Detect which cell encompasses the target text, then output its [x, y] center coordinate. 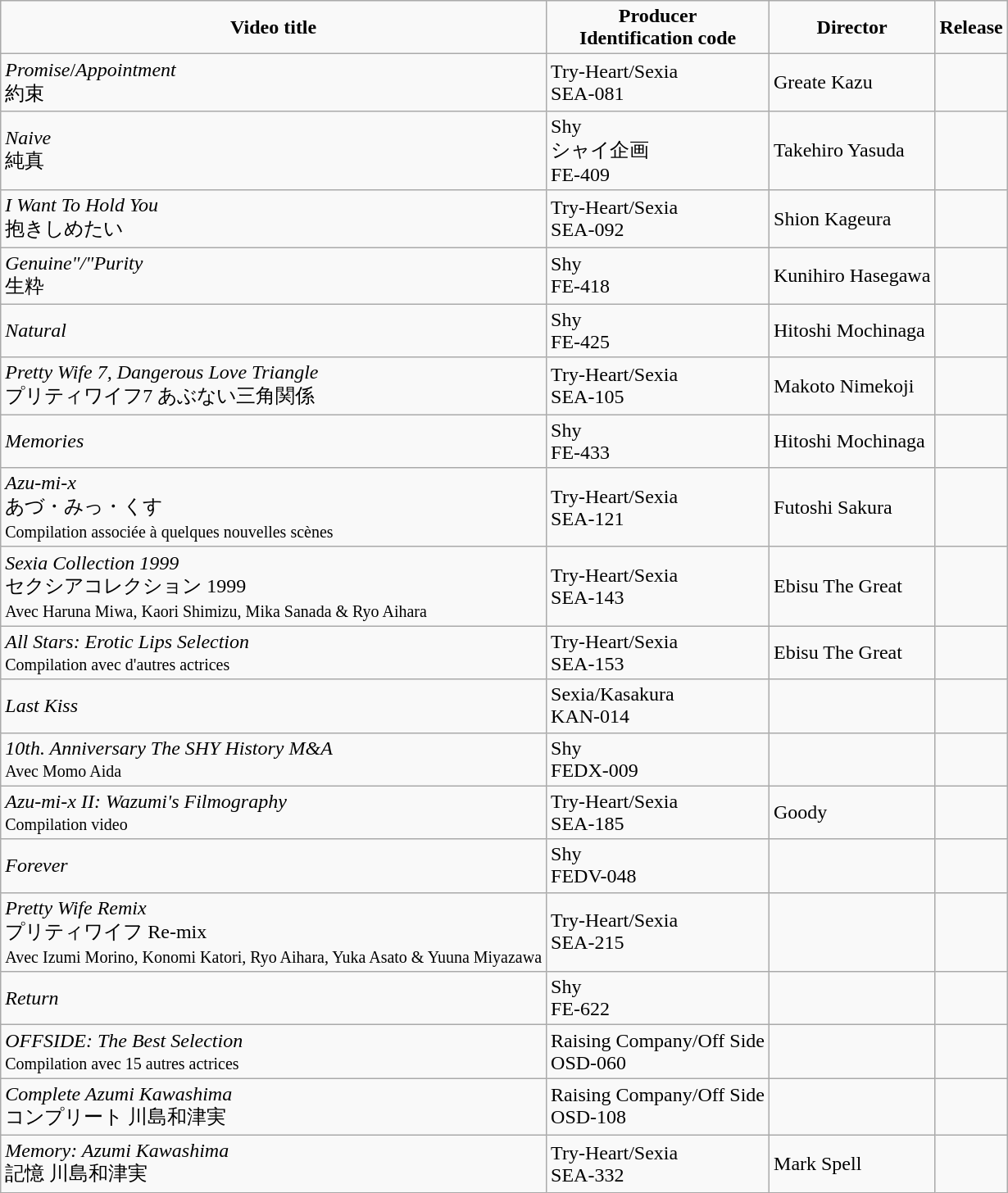
ShyFE-418 [658, 276]
Last Kiss [274, 706]
All Stars: Erotic Lips SelectionCompilation avec d'autres actrices [274, 652]
Try-Heart/SexiaSEA-332 [658, 1164]
Natural [274, 331]
Pretty Wife Remixプリティワイフ Re-mixAvec Izumi Morino, Konomi Katori, Ryo Aihara, Yuka Asato & Yuuna Miyazawa [274, 932]
Takehiro Yasuda [852, 151]
10th. Anniversary The SHY History M&AAvec Momo Aida [274, 759]
Azu-mi-xあづ・みっ・くすCompilation associée à quelques nouvelles scènes [274, 508]
Genuine"/"Purity生粋 [274, 276]
Futoshi Sakura [852, 508]
Try-Heart/SexiaSEA-215 [658, 932]
Complete Azumi Kawashimaコンプリート 川島和津実 [274, 1107]
Shion Kageura [852, 219]
Try-Heart/SexiaSEA-092 [658, 219]
Azu-mi-x II: Wazumi's FilmographyCompilation video [274, 813]
Shyシャイ企画FE-409 [658, 151]
Try-Heart/SexiaSEA-153 [658, 652]
Director [852, 28]
Naive純真 [274, 151]
ShyFE-433 [658, 441]
Sexia Collection 1999セクシアコレクション 1999Avec Haruna Miwa, Kaori Shimizu, Mika Sanada & Ryo Aihara [274, 587]
ShyFE-622 [658, 998]
ShyFE-425 [658, 331]
ShyFEDV-048 [658, 865]
Raising Company/Off SideOSD-060 [658, 1052]
Try-Heart/SexiaSEA-143 [658, 587]
Pretty Wife 7, Dangerous Love Triangleプリティワイフ7 あぶない三角関係 [274, 386]
ShyFEDX-009 [658, 759]
Forever [274, 865]
Goody [852, 813]
Kunihiro Hasegawa [852, 276]
Greate Kazu [852, 83]
Sexia/KasakuraKAN-014 [658, 706]
Raising Company/Off SideOSD-108 [658, 1107]
Try-Heart/SexiaSEA-185 [658, 813]
Mark Spell [852, 1164]
Promise/Appointment約束 [274, 83]
ProducerIdentification code [658, 28]
Memories [274, 441]
Try-Heart/SexiaSEA-105 [658, 386]
Release [971, 28]
Try-Heart/SexiaSEA-081 [658, 83]
Memory: Azumi Kawashima記憶 川島和津実 [274, 1164]
OFFSIDE: The Best SelectionCompilation avec 15 autres actrices [274, 1052]
Makoto Nimekoji [852, 386]
Video title [274, 28]
Return [274, 998]
I Want To Hold You抱きしめたい [274, 219]
Try-Heart/SexiaSEA-121 [658, 508]
